Determine the [x, y] coordinate at the center of the cell enclosing the given text.  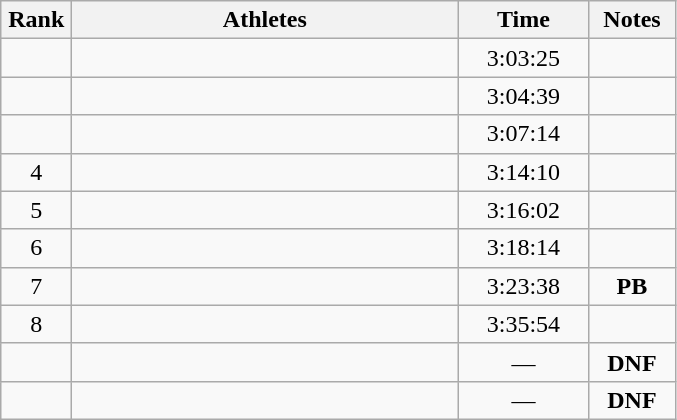
Notes [632, 20]
Time [524, 20]
7 [36, 286]
8 [36, 324]
3:18:14 [524, 248]
Rank [36, 20]
3:23:38 [524, 286]
3:07:14 [524, 134]
3:04:39 [524, 96]
5 [36, 210]
3:03:25 [524, 58]
3:14:10 [524, 172]
Athletes [265, 20]
PB [632, 286]
6 [36, 248]
3:35:54 [524, 324]
4 [36, 172]
3:16:02 [524, 210]
